Determine the [x, y] coordinate at the center of the cell enclosing the given text.  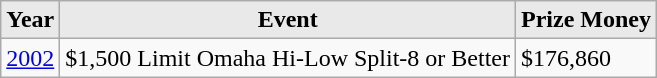
Year [30, 20]
Prize Money [586, 20]
2002 [30, 58]
$176,860 [586, 58]
$1,500 Limit Omaha Hi-Low Split-8 or Better [288, 58]
Event [288, 20]
